Search for the cell housing the specified text and yield its (x, y) center coordinate. 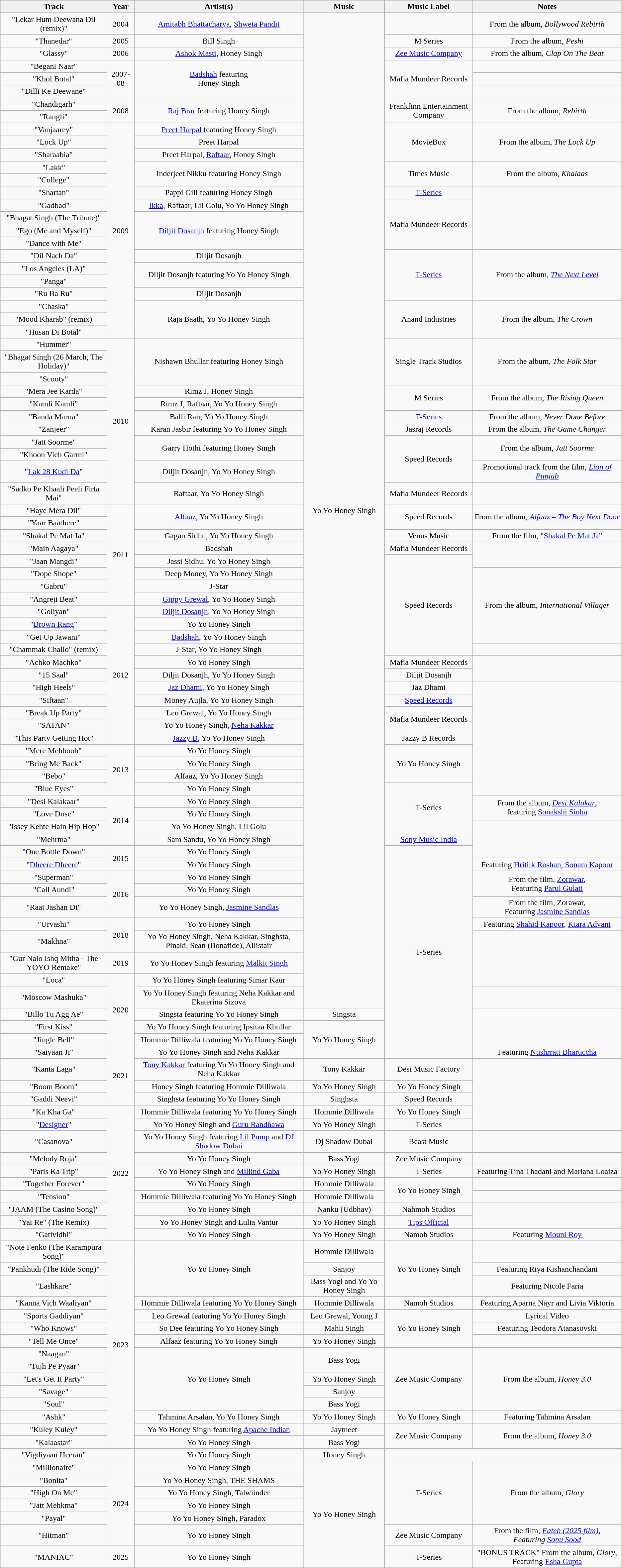
"Chammak Challo" (remix) (54, 650)
"Casanova" (54, 1142)
Venus Music (429, 536)
Frankfinn Entertainment Company (429, 110)
"Ru Ba Ru" (54, 294)
Yo Yo Honey Singh and Millind Gaba (219, 1171)
Nanku (Udbhav) (344, 1209)
"Vigdiyaan Heeran" (54, 1455)
"Superman" (54, 877)
"Blue Eyes" (54, 788)
Times Music (429, 173)
"Husan Di Botal" (54, 332)
"Glassy" (54, 53)
From the album, Glory (547, 1493)
"Thanedar" (54, 41)
Bill Singh (219, 41)
"Mehrma" (54, 839)
Tahmina Arsalan, Yo Yo Honey Singh (219, 1417)
"Lak 28 Kudi Da" (54, 472)
Yo Yo Honey Singh, Talwiinder (219, 1493)
"Chandigarh" (54, 104)
Ashok Masti, Honey Singh (219, 53)
2020 (120, 1009)
"Ka Kha Ga" (54, 1112)
Lyrical Video (547, 1316)
"Chaska" (54, 306)
Featuring Nushrratt Bharuccha (547, 1052)
Pappi Gill featuring Honey Singh (219, 193)
"Kanna Vich Waaliyan" (54, 1303)
Yo Yo Honey Singh, Lil Golu (219, 827)
From the album, The Lock Up (547, 142)
Notes (547, 7)
2025 (120, 1557)
J-Star, Yo Yo Honey Singh (219, 650)
Inderjeet Nikku featuring Honey Singh (219, 173)
"Urvashi" (54, 924)
"Gaddi Neevi" (54, 1099)
"Scooty" (54, 378)
From the film, Fateh (2025 film),Featuring Sonu Sood (547, 1535)
"Bring Me Back" (54, 763)
Music Label (429, 7)
From the album, Alfaaz – The Boy Next Door (547, 517)
From the film, "Shakal Pe Mat Ja" (547, 536)
"Vanjaarey" (54, 129)
From the album, The Crown (547, 319)
Yo Yo Honey Singh and Guru Randhawa (219, 1124)
"Haye Mera Dil" (54, 510)
"JAAM (The Casino Song)" (54, 1209)
"SATAN" (54, 725)
2024 (120, 1503)
So Dee featuring Yo Yo Honey Singh (219, 1328)
"Banda Marna" (54, 417)
Gagan Sidhu, Yo Yo Honey Singh (219, 536)
"Ashk" (54, 1417)
"College" (54, 180)
"Savage" (54, 1392)
Badshah featuring Honey Singh (219, 79)
2019 (120, 963)
"Gur Nalo Ishq Mitha - The YOYO Remake" (54, 963)
"Hitman" (54, 1535)
"Sadko Pe Khaali Peeli Firta Mai" (54, 493)
From the film, Zorawar,Featuring Parul Gulati (547, 884)
From the album, The Game Changer (547, 429)
Featuring Tina Thadani and Mariana Loaiza (547, 1171)
"Issey Kehte Hain Hip Hop" (54, 827)
Yo Yo Honey Singh and Neha Kakkar (219, 1052)
"Millionaire" (54, 1467)
Yo Yo Honey Singh featuring Malkit Singh (219, 963)
Yo Yo Honey Singh, Jasmine Sandlas (219, 907)
Tips Official (429, 1222)
2023 (120, 1344)
"High On Me" (54, 1493)
"Desi Kalakaar" (54, 801)
Yo Yo Honey Singh featuring Ipsitaa Khullar (219, 1027)
2008 (120, 110)
From the album, Peshi (547, 41)
"This Party Getting Hot" (54, 738)
Jaymeet (344, 1429)
2014 (120, 820)
Jazzy B, Yo Yo Honey Singh (219, 738)
Featuring Teodora Atanasovski (547, 1328)
"Sharaabia" (54, 155)
2022 (120, 1173)
Badshah, Yo Yo Honey Singh (219, 637)
Amitabh Bhattacharya, Shweta Pandit (219, 24)
"Gatividhi" (54, 1234)
"Designer" (54, 1124)
Garry Hothi featuring Honey Singh (219, 448)
"Jingle Bell" (54, 1040)
"Yaar Baathere" (54, 523)
Mahii Singh (344, 1328)
"Mere Mehboob" (54, 751)
"Angreji Beat" (54, 599)
Featuring Nicole Faria (547, 1286)
From the album, Khalaas (547, 173)
Badshah (219, 548)
Yo Yo Honey Singh, Neha Kakkar, Singhsta, Pinaki, Sean (Bonafide), Allistair (219, 941)
From the album, Clap On The Beat (547, 53)
Balli Rair, Yo Yo Honey Singh (219, 417)
"Kanta Laga" (54, 1069)
2016 (120, 894)
2007-08 (120, 79)
Yo Yo Honey Singh featuring Lil Pump and DJ Shadow Dubai (219, 1142)
"Kalaastar" (54, 1442)
"Who Knows" (54, 1328)
"Mood Kharab" (remix) (54, 319)
Singsta featuring Yo Yo Honey Singh (219, 1014)
"Khoon Vich Garmi" (54, 455)
2021 (120, 1076)
"Goliyan" (54, 612)
Singsta (344, 1014)
"First Kiss" (54, 1027)
"Sports Gaddiyan" (54, 1316)
Anand Industries (429, 319)
"Begani Naar" (54, 66)
"Siftaan" (54, 700)
"Mera Jee Karda" (54, 391)
"Brown Rang" (54, 624)
"Shartan" (54, 193)
Yo Yo Honey Singh, THE SHAMS (219, 1480)
Featuring Tahmina Arsalan (547, 1417)
Dj Shadow Dubai (344, 1142)
From the album, Rebirth (547, 110)
"Tujh Pe Pyaar" (54, 1366)
"Note Fenko (The Karampura Song)" (54, 1251)
"Raat Jashan Di" (54, 907)
"Panga" (54, 281)
"Soul" (54, 1404)
Year (120, 7)
"Achko Machko" (54, 662)
"Let's Get It Party" (54, 1379)
"Dope Shope" (54, 574)
"Jatt Mehkma" (54, 1506)
"Main Aagaya" (54, 548)
Music (344, 7)
From the film, Zorawar,Featuring Jasmine Sandlas (547, 907)
"Ego (Me and Myself)" (54, 231)
Preet Harpal, Raftaar, Honey Singh (219, 155)
J-Star (219, 586)
Rimz J, Raftaar, Yo Yo Honey Singh (219, 404)
"Dheere Dheere" (54, 865)
Raja Baath, Yo Yo Honey Singh (219, 319)
Rimz J, Honey Singh (219, 391)
Honey Singh featuring Hommie Dilliwala (219, 1087)
MovieBox (429, 142)
"Dilli Ke Deewane" (54, 91)
Raftaar, Yo Yo Honey Singh (219, 493)
Ikka, Raftaar, Lil Golu, Yo Yo Honey Singh (219, 205)
2010 (120, 421)
2006 (120, 53)
Nishawn Bhullar featuring Honey Singh (219, 362)
"Paris Ka Trip" (54, 1171)
Featuring Hritilk Roshan, Sonam Kapoor (547, 865)
"15 Saal" (54, 675)
"Hummer" (54, 344)
Yo Yo Honey Singh featuring Apache Indian (219, 1429)
"Loca" (54, 980)
Sony Music India (429, 839)
Nahmoh Studios (429, 1209)
"Rangli" (54, 117)
Desi Music Factory (429, 1069)
Jassi Sidhu, Yo Yo Honey Singh (219, 561)
"Melody Roja" (54, 1159)
"Break Up Party" (54, 713)
"Los Angeles (LA)" (54, 268)
"Zanjeer" (54, 429)
Single Track Studios (429, 362)
"Payal" (54, 1518)
2015 (120, 858)
"Lashkare" (54, 1286)
Yo Yo Honey Singh featuring Neha Kakkar and Ekaterina Sizova (219, 997)
"Naagan" (54, 1354)
Sam Sandu, Yo Yo Honey Singh (219, 839)
2013 (120, 770)
"Love Dose" (54, 814)
Leo Grewal featuring Yo Yo Honey Singh (219, 1316)
Karan Jasbir featuring Yo Yo Honey Singh (219, 429)
"BONUS TRACK" From the album, Glory, Featuring Esha Gupta (547, 1557)
"Get Up Jawani" (54, 637)
Alfaaz featuring Yo Yo Honey Singh (219, 1341)
"Gadbad" (54, 205)
"Boom Boom" (54, 1087)
"Jatt Soorme" (54, 442)
Track (54, 7)
From the album, The Rising Queen (547, 398)
Yo Yo Honey Singh featuring Simar Kaur (219, 980)
Artist(s) (219, 7)
Featuring Riya Kishanchandani (547, 1269)
Leo Grewal, Yo Yo Honey Singh (219, 713)
"Lekar Hum Deewana Dil (remix)" (54, 24)
From the album, Bollywood Rebirth (547, 24)
2011 (120, 555)
2012 (120, 675)
Featuring Shahid Kapoor, Kiara Advani (547, 924)
"Kuley Kuley" (54, 1429)
"Together Forever" (54, 1184)
Yo Yo Honey Singh and Lulia Vantur (219, 1222)
Tony Kakkar (344, 1069)
2009 (120, 231)
Diljit Dosanjh featuring Honey Singh (219, 231)
Beast Music (429, 1142)
"Gabru" (54, 586)
"Yai Re" (The Remix) (54, 1222)
Jaz Dhami (429, 687)
Preet Harpal (219, 142)
From the album, Jatt Soorme (547, 448)
Jaz Dhami, Yo Yo Honey Singh (219, 687)
Tony Kakkar featuring Yo Yo Honey Singh and Neha Kakkar (219, 1069)
Jasraj Records (429, 429)
"Lock Up" (54, 142)
Singhsta (344, 1099)
From the album, International Villager (547, 605)
"Call Aundi" (54, 890)
"Makhna" (54, 941)
"Bonita" (54, 1480)
"Tension" (54, 1197)
"Jaan Mangdi" (54, 561)
Featuring Aparna Nayr and Livia Viktoria (547, 1303)
"Billo Tu Agg Ae" (54, 1014)
"Bhagat Singh (The Tribute)" (54, 218)
"Kamli Kamli" (54, 404)
Promotional track from the film, Lion of Punjab (547, 472)
Yo Yo Honey Singh, Neha Kakkar (219, 725)
"Dil Nach Da" (54, 256)
2004 (120, 24)
From the album, Desi Kalakar,featuring Sonakshi Sinha (547, 807)
"Bhagat Singh (26 March, The Holiday)" (54, 362)
"Tell Me Once" (54, 1341)
"One Bottle Down" (54, 852)
Featuring Mouni Roy (547, 1234)
2005 (120, 41)
"Lakk" (54, 167)
Money Aujla, Yo Yo Honey Singh (219, 700)
Gippy Grewal, Yo Yo Honey Singh (219, 599)
From the album, Never Done Before (547, 417)
Singhsta featuring Yo Yo Honey Singh (219, 1099)
Yo Yo Honey Singh, Paradox (219, 1518)
Bass Yogi and Yo Yo Honey Singh (344, 1286)
Preet Harpal featuring Honey Singh (219, 129)
"Dance with Me" (54, 243)
Diljit Dosanjh featuring Yo Yo Honey Singh (219, 275)
2018 (120, 935)
"Pankhudi (The Ride Song)" (54, 1269)
"MANIAC" (54, 1557)
"Saiyaan Ji" (54, 1052)
"High Heels" (54, 687)
"Shakal Pe Mat Ja" (54, 536)
"Khol Botal" (54, 79)
Jazzy B Records (429, 738)
Deep Money, Yo Yo Honey Singh (219, 574)
"Bebo" (54, 776)
Leo Grewal, Young J (344, 1316)
From the album, The Next Level (547, 275)
"Moscow Mashuka" (54, 997)
Honey Singh (344, 1455)
Raj Brar featuring Honey Singh (219, 110)
From the album, The Folk Star (547, 362)
